Return the [X, Y] coordinate for the center point of the cell that contains the specified text.  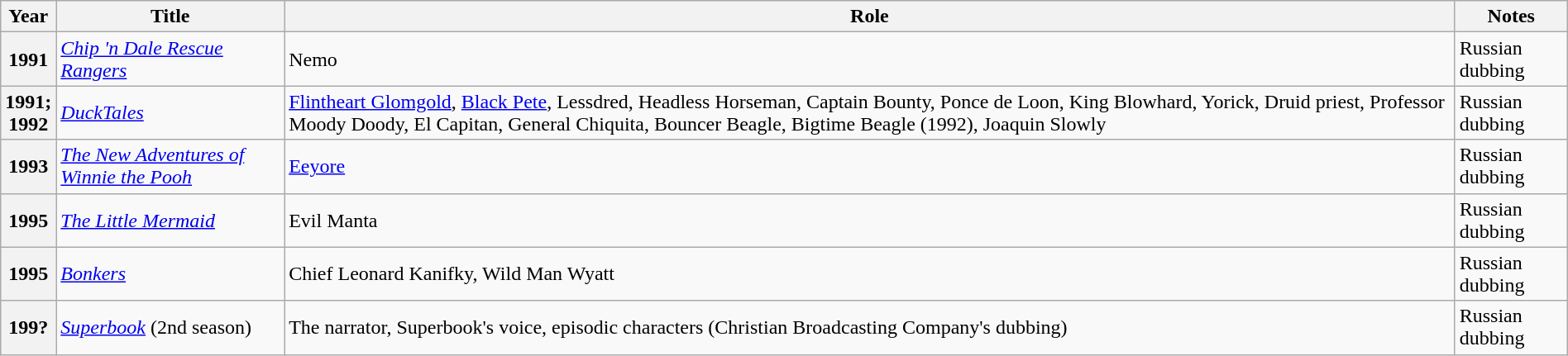
Chip 'n Dale Rescue Rangers [170, 59]
Year [28, 17]
Title [170, 17]
DuckTales [170, 112]
Eeyore [870, 167]
Notes [1511, 17]
The narrator, Superbook's voice, episodic characters (Christian Broadcasting Company's dubbing) [870, 327]
1991 [28, 59]
1993 [28, 167]
The New Adventures of Winnie the Pooh [170, 167]
Chief Leonard Kanifky, Wild Man Wyatt [870, 274]
Superbook (2nd season) [170, 327]
199? [28, 327]
The Little Mermaid [170, 220]
Nemo [870, 59]
Role [870, 17]
Bonkers [170, 274]
Evil Manta [870, 220]
1991;1992 [28, 112]
